For the text-containing cell, return its midpoint in (x, y) coordinate format. 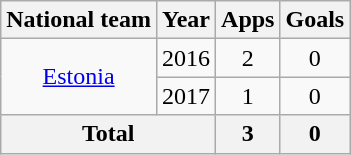
3 (248, 134)
2 (248, 58)
Year (186, 20)
2016 (186, 58)
Apps (248, 20)
2017 (186, 96)
1 (248, 96)
National team (79, 20)
Total (108, 134)
Goals (315, 20)
Estonia (79, 77)
